Scan for the cell matching the given text and deliver its [X, Y] coordinate at center. 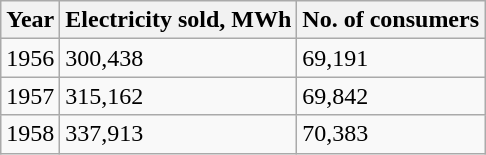
1957 [30, 96]
No. of consumers [391, 20]
Electricity sold, MWh [178, 20]
69,191 [391, 58]
1958 [30, 134]
Year [30, 20]
337,913 [178, 134]
69,842 [391, 96]
315,162 [178, 96]
1956 [30, 58]
70,383 [391, 134]
300,438 [178, 58]
